Return the [x, y] coordinate for the center point of the cell that contains the specified text.  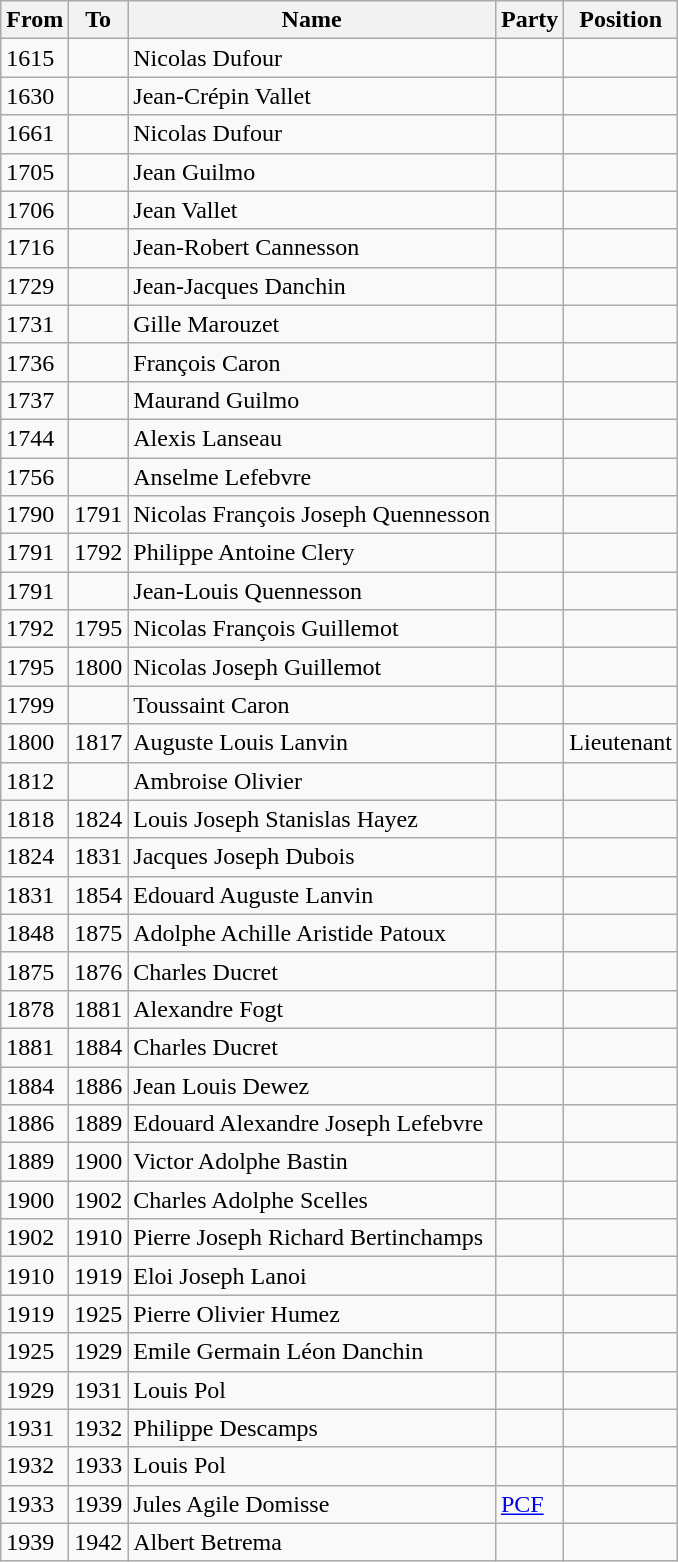
1848 [35, 933]
1661 [35, 134]
PCF [529, 1504]
Toussaint Caron [312, 705]
1817 [98, 743]
1854 [98, 895]
Alexis Lanseau [312, 438]
Emile Germain Léon Danchin [312, 1352]
Jean-Crépin Vallet [312, 96]
Philippe Antoine Clery [312, 553]
1716 [35, 248]
Jean-Robert Cannesson [312, 248]
1876 [98, 971]
Lieutenant [621, 743]
Eloi Joseph Lanoi [312, 1276]
1731 [35, 324]
1737 [35, 400]
Jacques Joseph Dubois [312, 857]
Jean Guilmo [312, 172]
Edouard Auguste Lanvin [312, 895]
Victor Adolphe Bastin [312, 1162]
Jean-Jacques Danchin [312, 286]
From [35, 20]
1878 [35, 1009]
1615 [35, 58]
Jean Louis Dewez [312, 1085]
Alexandre Fogt [312, 1009]
Nicolas François Joseph Quennesson [312, 515]
1942 [98, 1542]
Name [312, 20]
François Caron [312, 362]
1799 [35, 705]
Jean-Louis Quennesson [312, 591]
Adolphe Achille Aristide Patoux [312, 933]
Philippe Descamps [312, 1428]
Jean Vallet [312, 210]
Position [621, 20]
Anselme Lefebvre [312, 477]
1812 [35, 781]
Nicolas François Guillemot [312, 629]
Ambroise Olivier [312, 781]
1790 [35, 515]
Jules Agile Domisse [312, 1504]
Nicolas Joseph Guillemot [312, 667]
To [98, 20]
1744 [35, 438]
Pierre Joseph Richard Bertinchamps [312, 1238]
Maurand Guilmo [312, 400]
1729 [35, 286]
1756 [35, 477]
1706 [35, 210]
1630 [35, 96]
Charles Adolphe Scelles [312, 1200]
1705 [35, 172]
Albert Betrema [312, 1542]
Edouard Alexandre Joseph Lefebvre [312, 1124]
Auguste Louis Lanvin [312, 743]
1736 [35, 362]
Louis Joseph Stanislas Hayez [312, 819]
Party [529, 20]
Gille Marouzet [312, 324]
Pierre Olivier Humez [312, 1314]
1818 [35, 819]
